Scan for the cell matching the given text and deliver its [x, y] coordinate at center. 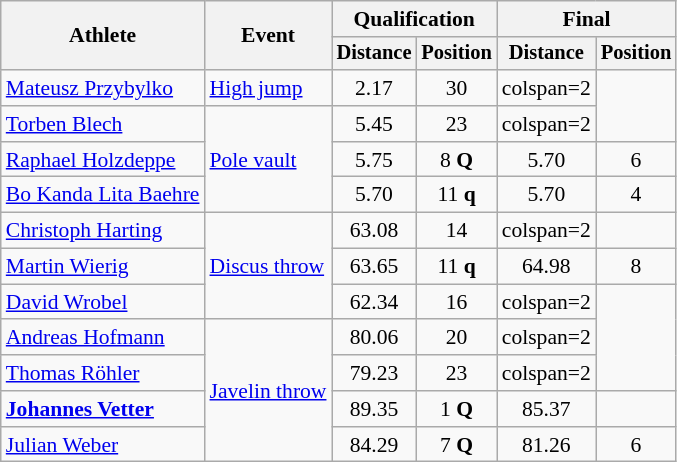
Event [268, 36]
6 [636, 160]
2.17 [374, 88]
Thomas Röhler [103, 373]
Javelin throw [268, 391]
64.98 [546, 267]
Christoph Harting [103, 231]
5.45 [374, 124]
30 [456, 88]
Raphael Holzdeppe [103, 160]
63.65 [374, 267]
Pole vault [268, 160]
Mateusz Przybylko [103, 88]
79.23 [374, 373]
Torben Blech [103, 124]
16 [456, 302]
Martin Wierig [103, 267]
89.35 [374, 409]
8 Q [456, 160]
14 [456, 231]
20 [456, 338]
85.37 [546, 409]
Final [586, 19]
David Wrobel [103, 302]
80.06 [374, 338]
62.34 [374, 302]
Andreas Hofmann [103, 338]
Qualification [414, 19]
8 [636, 267]
High jump [268, 88]
Johannes Vetter [103, 409]
63.08 [374, 231]
4 [636, 195]
Discus throw [268, 266]
Athlete [103, 36]
5.75 [374, 160]
Bo Kanda Lita Baehre [103, 195]
1 Q [456, 409]
